Extract the (X, Y) coordinate from the center of the cell holding the provided text.  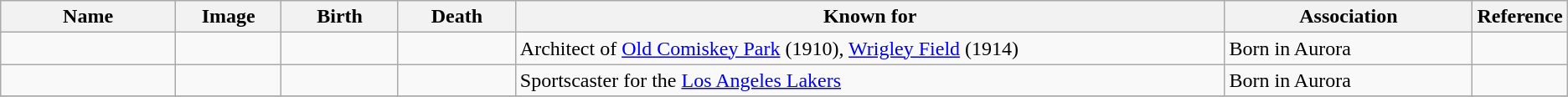
Image (228, 17)
Name (89, 17)
Known for (869, 17)
Birth (340, 17)
Association (1349, 17)
Death (456, 17)
Reference (1519, 17)
Architect of Old Comiskey Park (1910), Wrigley Field (1914) (869, 48)
Sportscaster for the Los Angeles Lakers (869, 80)
